Output the [X, Y] coordinate of the center of the cell containing the given text.  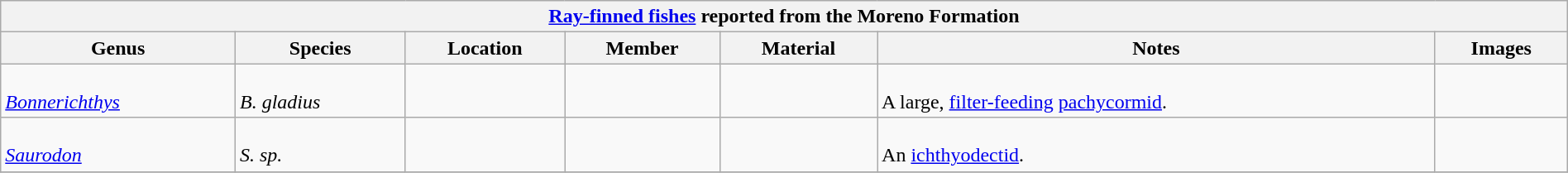
Bonnerichthys [118, 91]
Location [485, 48]
Saurodon [118, 144]
Notes [1156, 48]
Genus [118, 48]
Member [643, 48]
Material [798, 48]
B. gladius [319, 91]
A large, filter-feeding pachycormid. [1156, 91]
An ichthyodectid. [1156, 144]
Images [1501, 48]
S. sp. [319, 144]
Ray-finned fishes reported from the Moreno Formation [784, 17]
Species [319, 48]
